Detect which cell encompasses the target text, then output its (x, y) center coordinate. 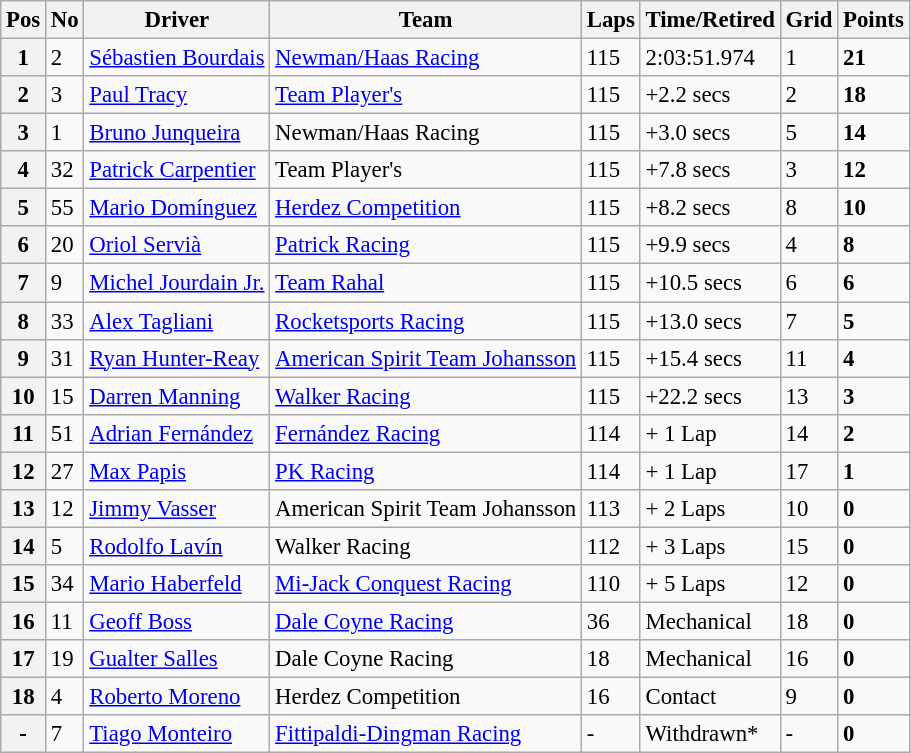
Mario Haberfeld (177, 584)
33 (65, 321)
19 (65, 659)
34 (65, 584)
No (65, 20)
2:03:51.974 (710, 58)
Jimmy Vasser (177, 509)
Mario Domínguez (177, 208)
+13.0 secs (710, 321)
+7.8 secs (710, 170)
Oriol Servià (177, 245)
+3.0 secs (710, 133)
Max Papis (177, 471)
Tiago Monteiro (177, 734)
51 (65, 433)
Pos (24, 20)
Patrick Carpentier (177, 170)
27 (65, 471)
55 (65, 208)
Geoff Boss (177, 621)
+15.4 secs (710, 358)
32 (65, 170)
Mi-Jack Conquest Racing (426, 584)
Withdrawn* (710, 734)
Rodolfo Lavín (177, 546)
Michel Jourdain Jr. (177, 283)
Points (874, 20)
20 (65, 245)
31 (65, 358)
Darren Manning (177, 396)
Grid (808, 20)
Roberto Moreno (177, 697)
Contact (710, 697)
+10.5 secs (710, 283)
+ 2 Laps (710, 509)
Team Rahal (426, 283)
Driver (177, 20)
+9.9 secs (710, 245)
Rocketsports Racing (426, 321)
Bruno Junqueira (177, 133)
Laps (610, 20)
21 (874, 58)
Paul Tracy (177, 95)
Sébastien Bourdais (177, 58)
Fittipaldi-Dingman Racing (426, 734)
Patrick Racing (426, 245)
110 (610, 584)
Alex Tagliani (177, 321)
+8.2 secs (710, 208)
Ryan Hunter-Reay (177, 358)
Team (426, 20)
+ 3 Laps (710, 546)
Adrian Fernández (177, 433)
PK Racing (426, 471)
36 (610, 621)
Time/Retired (710, 20)
112 (610, 546)
+22.2 secs (710, 396)
113 (610, 509)
Fernández Racing (426, 433)
+ 5 Laps (710, 584)
Gualter Salles (177, 659)
+2.2 secs (710, 95)
